Output the (X, Y) coordinate of the center of the cell containing the given text.  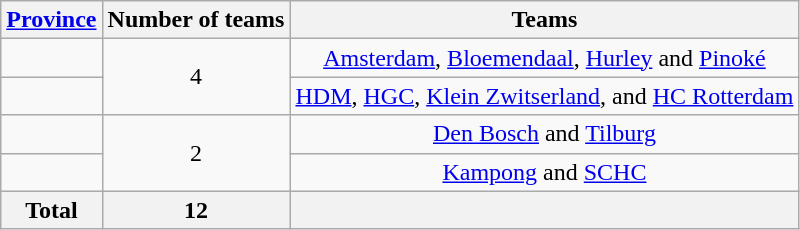
2 (196, 153)
Total (52, 210)
Den Bosch and Tilburg (544, 134)
HDM, HGC, Klein Zwitserland, and HC Rotterdam (544, 96)
4 (196, 77)
Teams (544, 20)
12 (196, 210)
Province (52, 20)
Number of teams (196, 20)
Kampong and SCHC (544, 172)
Amsterdam, Bloemendaal, Hurley and Pinoké (544, 58)
